Return the (x, y) coordinate for the center point of the cell that contains the specified text.  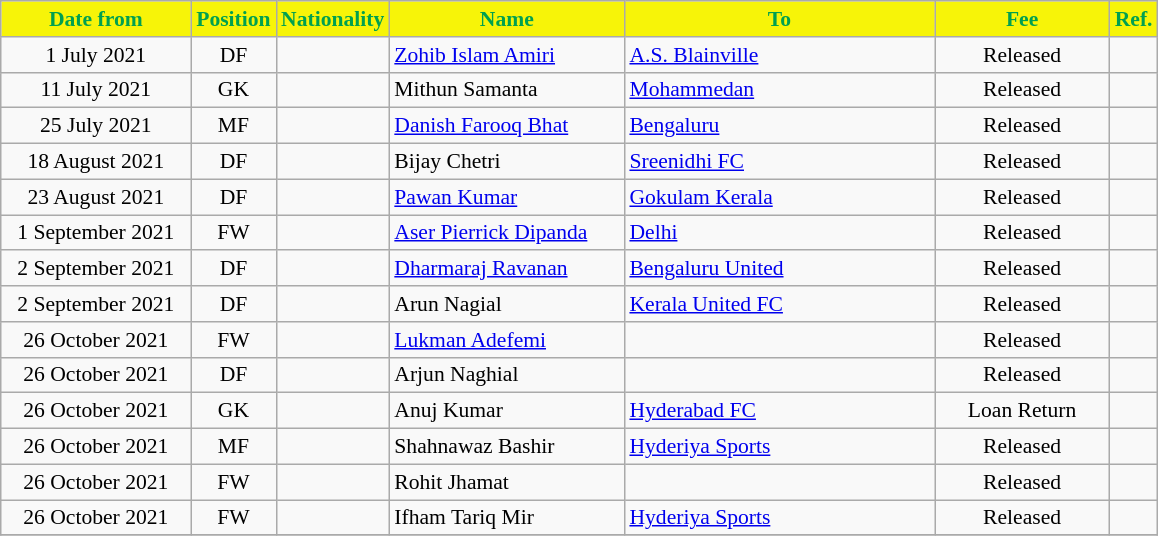
Delhi (779, 233)
Dharmaraj Ravanan (506, 269)
Sreenidhi FC (779, 162)
18 August 2021 (96, 162)
Arun Nagial (506, 304)
Name (506, 19)
Bengaluru (779, 126)
Date from (96, 19)
Loan Return (1022, 411)
Danish Farooq Bhat (506, 126)
Pawan Kumar (506, 197)
Shahnawaz Bashir (506, 447)
Arjun Naghial (506, 375)
Bijay Chetri (506, 162)
Lukman Adefemi (506, 340)
11 July 2021 (96, 90)
Bengaluru United (779, 269)
Fee (1022, 19)
Ifham Tariq Mir (506, 518)
Zohib Islam Amiri (506, 55)
1 July 2021 (96, 55)
Ref. (1134, 19)
Kerala United FC (779, 304)
Hyderabad FC (779, 411)
Mohammedan (779, 90)
Position (234, 19)
Gokulam Kerala (779, 197)
Rohit Jhamat (506, 482)
Nationality (332, 19)
23 August 2021 (96, 197)
To (779, 19)
Anuj Kumar (506, 411)
A.S. Blainville (779, 55)
1 September 2021 (96, 233)
Aser Pierrick Dipanda (506, 233)
Mithun Samanta (506, 90)
25 July 2021 (96, 126)
